Search for the cell housing the specified text and yield its [x, y] center coordinate. 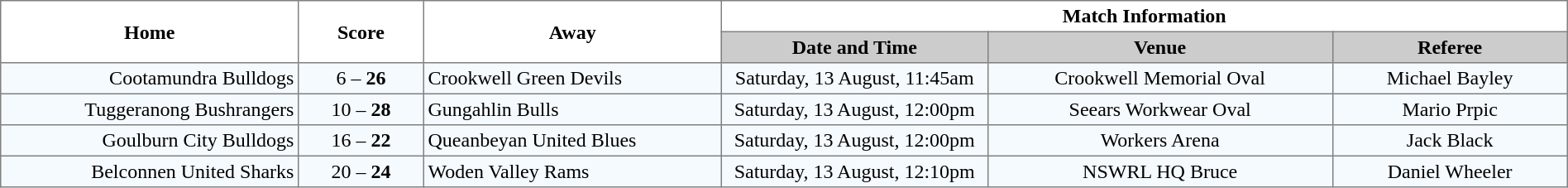
Cootamundra Bulldogs [150, 79]
Mario Prpic [1450, 109]
NSWRL HQ Bruce [1159, 171]
Saturday, 13 August, 12:10pm [854, 171]
Queanbeyan United Blues [572, 141]
Match Information [1145, 17]
Crookwell Memorial Oval [1159, 79]
16 – 22 [361, 141]
20 – 24 [361, 171]
6 – 26 [361, 79]
Gungahlin Bulls [572, 109]
10 – 28 [361, 109]
Workers Arena [1159, 141]
Woden Valley Rams [572, 171]
Seears Workwear Oval [1159, 109]
Referee [1450, 47]
Away [572, 31]
Jack Black [1450, 141]
Date and Time [854, 47]
Goulburn City Bulldogs [150, 141]
Score [361, 31]
Venue [1159, 47]
Saturday, 13 August, 11:45am [854, 79]
Belconnen United Sharks [150, 171]
Home [150, 31]
Tuggeranong Bushrangers [150, 109]
Crookwell Green Devils [572, 79]
Daniel Wheeler [1450, 171]
Michael Bayley [1450, 79]
